Scan for the cell matching the given text and deliver its [X, Y] coordinate at center. 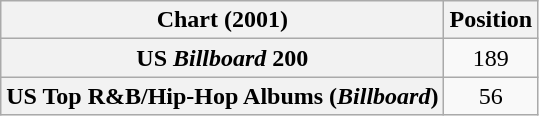
56 [491, 96]
US Billboard 200 [222, 58]
US Top R&B/Hip-Hop Albums (Billboard) [222, 96]
Position [491, 20]
189 [491, 58]
Chart (2001) [222, 20]
